Capture the cell that displays the provided text and extract its [x, y] central coordinate. 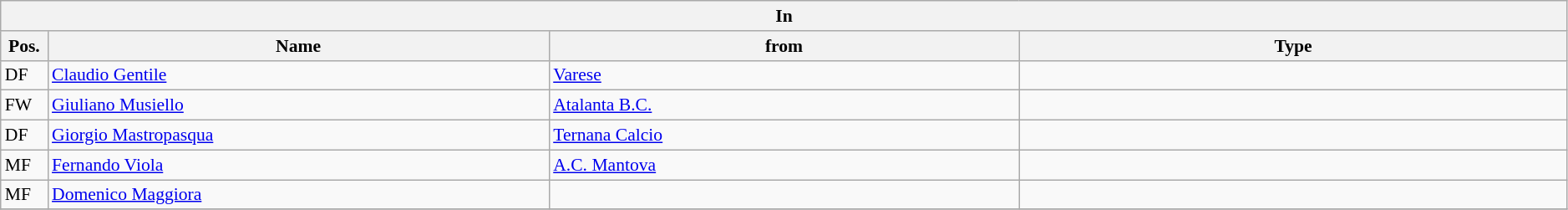
Atalanta B.C. [784, 105]
Varese [784, 75]
Domenico Maggiora [298, 195]
In [784, 16]
Type [1293, 46]
Giuliano Musiello [298, 105]
Pos. [24, 46]
Claudio Gentile [298, 75]
Giorgio Mastropasqua [298, 136]
Ternana Calcio [784, 136]
A.C. Mantova [784, 165]
Name [298, 46]
from [784, 46]
Fernando Viola [298, 165]
FW [24, 105]
